Capture the cell that displays the provided text and extract its [X, Y] central coordinate. 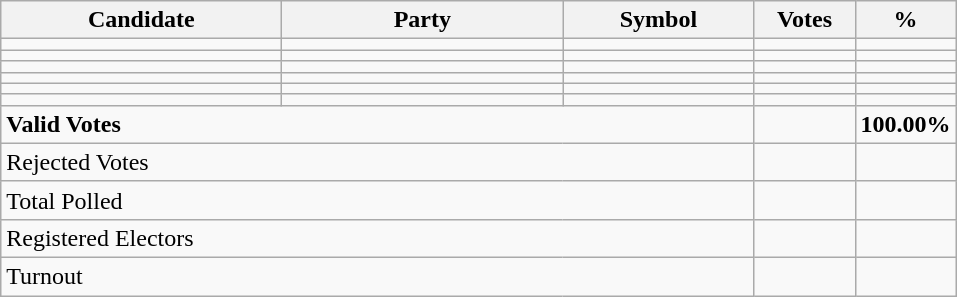
Symbol [658, 20]
Registered Electors [378, 238]
Turnout [378, 276]
Rejected Votes [378, 162]
100.00% [906, 124]
Valid Votes [378, 124]
Votes [804, 20]
Party [422, 20]
Candidate [142, 20]
Total Polled [378, 200]
% [906, 20]
